Identify which cell holds the provided text, then report its (x, y) central coordinate. 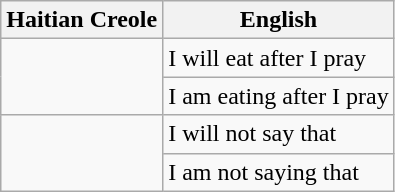
I will not say that (279, 134)
English (279, 20)
I am not saying that (279, 172)
Haitian Creole (82, 20)
I am eating after I pray (279, 96)
I will eat after I pray (279, 58)
